Return [x, y] of the center of cell containing provided text 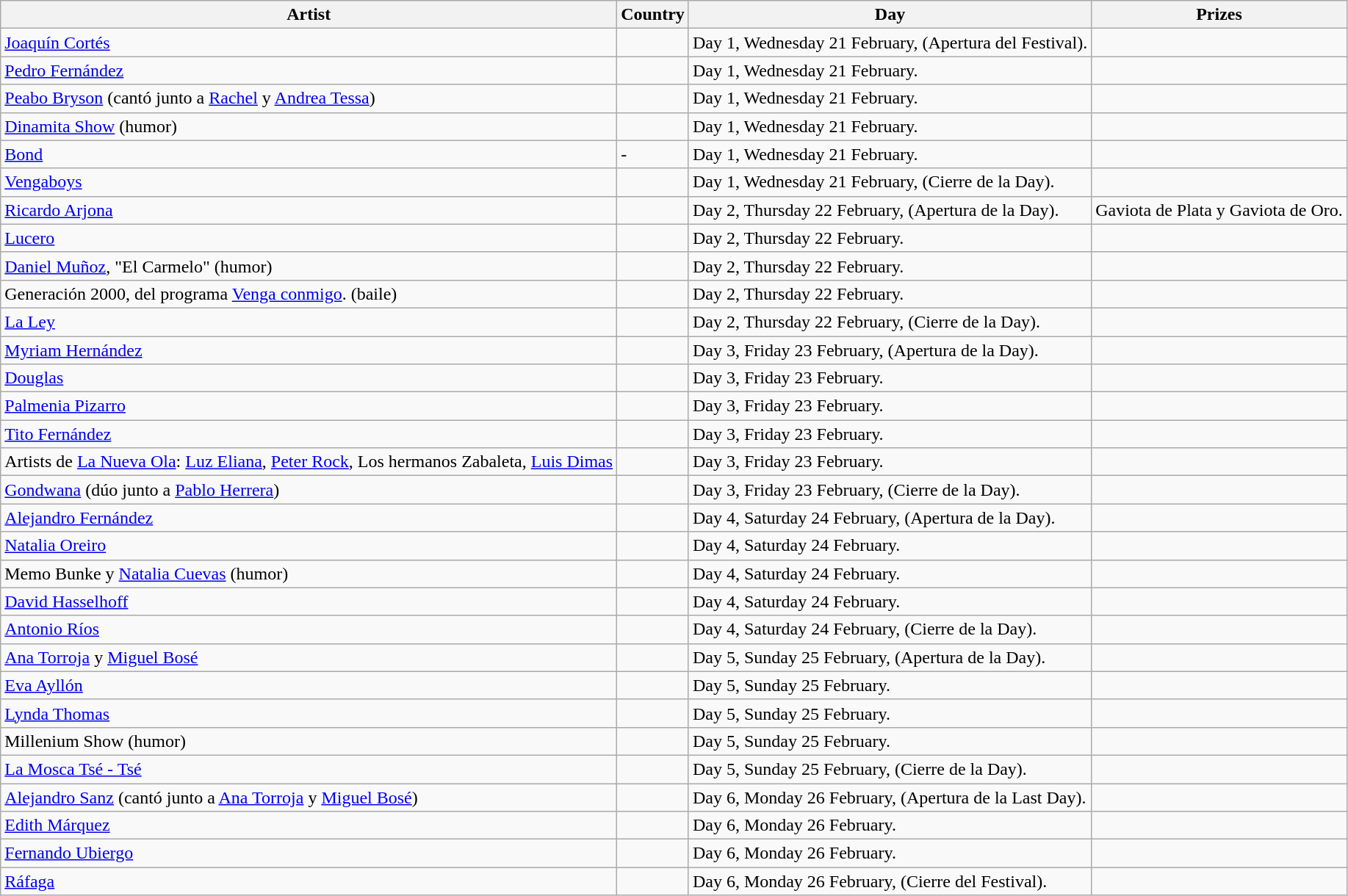
Generación 2000, del programa Venga conmigo. (baile) [309, 294]
Day 6, Monday 26 February, (Cierre del Festival). [890, 881]
Memo Bunke y Natalia Cuevas (humor) [309, 574]
Ana Torroja y Miguel Bosé [309, 657]
Myriam Hernández [309, 350]
Day 4, Saturday 24 February, (Cierre de la Day). [890, 629]
Antonio Ríos [309, 629]
Tito Fernández [309, 434]
Vengaboys [309, 182]
La Mosca Tsé - Tsé [309, 769]
- [653, 154]
Lynda Thomas [309, 713]
Artist [309, 15]
Ráfaga [309, 881]
Day 4, Saturday 24 February, (Apertura de la Day). [890, 518]
Millenium Show (humor) [309, 741]
Day 5, Sunday 25 February, (Cierre de la Day). [890, 769]
Fernando Ubiergo [309, 853]
Dinamita Show (humor) [309, 126]
Day 6, Monday 26 February, (Apertura de la Last Day). [890, 797]
Edith Márquez [309, 825]
Ricardo Arjona [309, 210]
Artists de La Nueva Ola: Luz Eliana, Peter Rock, Los hermanos Zabaleta, Luis Dimas [309, 462]
Natalia Oreiro [309, 546]
Pedro Fernández [309, 71]
Day 2, Thursday 22 February, (Apertura de la Day). [890, 210]
Day 5, Sunday 25 February, (Apertura de la Day). [890, 657]
Day 1, Wednesday 21 February, (Apertura del Festival). [890, 43]
Lucero [309, 238]
David Hasselhoff [309, 601]
Day 2, Thursday 22 February, (Cierre de la Day). [890, 322]
Alejandro Fernández [309, 518]
Day 1, Wednesday 21 February, (Cierre de la Day). [890, 182]
Gondwana (dúo junto a Pablo Herrera) [309, 490]
Alejandro Sanz (cantó junto a Ana Torroja y Miguel Bosé) [309, 797]
Gaviota de Plata y Gaviota de Oro. [1219, 210]
Day 3, Friday 23 February, (Apertura de la Day). [890, 350]
Bond [309, 154]
Daniel Muñoz, "El Carmelo" (humor) [309, 266]
Prizes [1219, 15]
Peabo Bryson (cantó junto a Rachel y Andrea Tessa) [309, 98]
Day 3, Friday 23 February, (Cierre de la Day). [890, 490]
Country [653, 15]
Day [890, 15]
Joaquín Cortés [309, 43]
Palmenia Pizarro [309, 406]
Eva Ayllón [309, 685]
Douglas [309, 378]
La Ley [309, 322]
